Capture the cell that displays the provided text and extract its (X, Y) central coordinate. 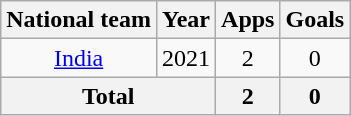
India (79, 58)
2021 (186, 58)
Total (108, 96)
Goals (315, 20)
National team (79, 20)
Apps (248, 20)
Year (186, 20)
